Scan for the cell matching the given text and deliver its (x, y) coordinate at center. 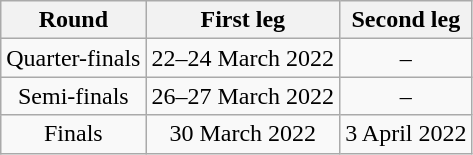
Round (74, 20)
Finals (74, 134)
Semi-finals (74, 96)
26–27 March 2022 (243, 96)
Second leg (406, 20)
22–24 March 2022 (243, 58)
3 April 2022 (406, 134)
Quarter-finals (74, 58)
First leg (243, 20)
30 March 2022 (243, 134)
